Find where the given text appears and provide that cell's center as (X, Y) coordinate. 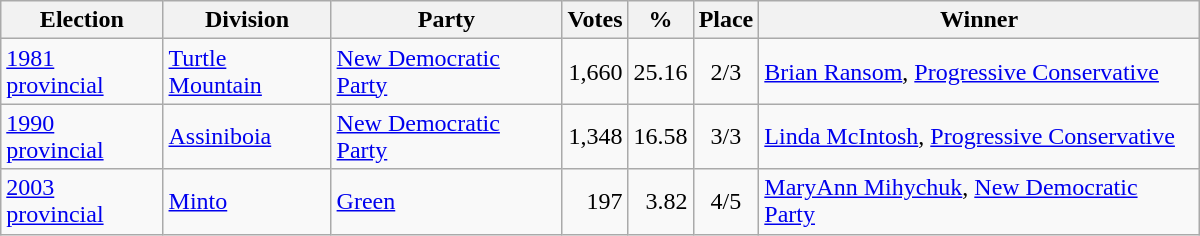
Green (446, 202)
197 (595, 202)
Winner (979, 20)
Turtle Mountain (247, 72)
Assiniboia (247, 136)
Linda McIntosh, Progressive Conservative (979, 136)
Votes (595, 20)
Minto (247, 202)
3.82 (660, 202)
Election (82, 20)
% (660, 20)
Place (726, 20)
Division (247, 20)
16.58 (660, 136)
2/3 (726, 72)
MaryAnn Mihychuk, New Democratic Party (979, 202)
3/3 (726, 136)
25.16 (660, 72)
1981 provincial (82, 72)
1,660 (595, 72)
Brian Ransom, Progressive Conservative (979, 72)
1,348 (595, 136)
4/5 (726, 202)
2003 provincial (82, 202)
1990 provincial (82, 136)
Party (446, 20)
